Pinpoint the cell where the given text exists, returning its [x, y] midpoint coordinate. 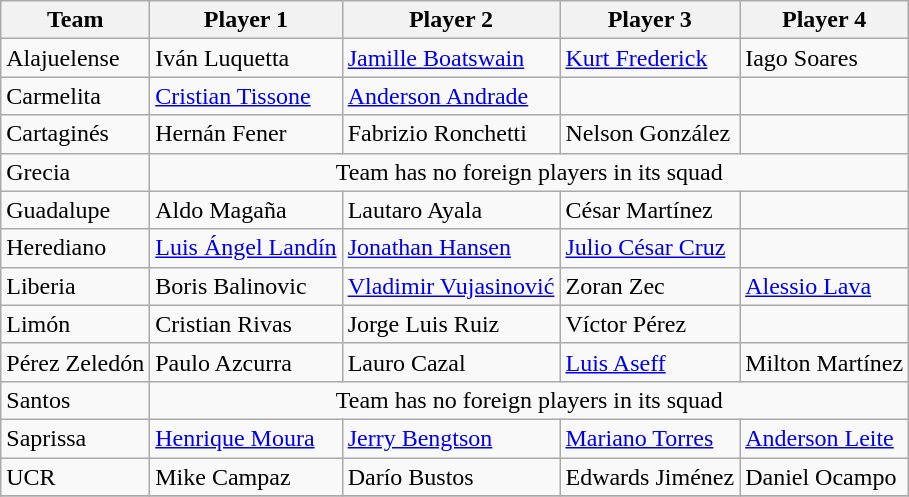
Player 2 [451, 20]
Luis Ángel Landín [246, 248]
Carmelita [76, 96]
Luis Aseff [650, 362]
Cartaginés [76, 134]
Boris Balinovic [246, 286]
Alessio Lava [824, 286]
Nelson González [650, 134]
Cristian Rivas [246, 324]
Liberia [76, 286]
César Martínez [650, 210]
Jonathan Hansen [451, 248]
Guadalupe [76, 210]
Julio César Cruz [650, 248]
Daniel Ocampo [824, 477]
Hernán Fener [246, 134]
Alajuelense [76, 58]
Jamille Boatswain [451, 58]
Anderson Andrade [451, 96]
Lauro Cazal [451, 362]
Grecia [76, 172]
Jorge Luis Ruiz [451, 324]
Paulo Azcurra [246, 362]
Zoran Zec [650, 286]
Player 1 [246, 20]
Edwards Jiménez [650, 477]
Pérez Zeledón [76, 362]
Milton Martínez [824, 362]
Santos [76, 400]
Saprissa [76, 438]
Iván Luquetta [246, 58]
Mariano Torres [650, 438]
Player 3 [650, 20]
Player 4 [824, 20]
Víctor Pérez [650, 324]
Henrique Moura [246, 438]
Vladimir Vujasinović [451, 286]
Fabrizio Ronchetti [451, 134]
Mike Campaz [246, 477]
Limón [76, 324]
Kurt Frederick [650, 58]
Herediano [76, 248]
Darío Bustos [451, 477]
Lautaro Ayala [451, 210]
UCR [76, 477]
Anderson Leite [824, 438]
Team [76, 20]
Aldo Magaña [246, 210]
Jerry Bengtson [451, 438]
Iago Soares [824, 58]
Cristian Tissone [246, 96]
